Locate the cell with the specified text and output its [X, Y] center coordinate. 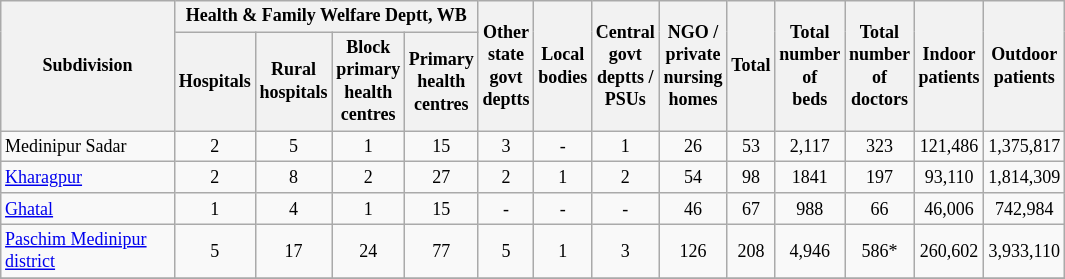
Primaryhealthcentres [441, 82]
24 [368, 251]
67 [751, 208]
4,946 [810, 251]
Total [751, 66]
Hospitals [214, 82]
Ghatal [88, 208]
2,117 [810, 146]
Subdivision [88, 66]
988 [810, 208]
Ruralhospitals [294, 82]
98 [751, 178]
323 [880, 146]
1,814,309 [1024, 178]
17 [294, 251]
66 [880, 208]
208 [751, 251]
77 [441, 251]
121,486 [949, 146]
Kharagpur [88, 178]
93,110 [949, 178]
27 [441, 178]
1,375,817 [1024, 146]
46,006 [949, 208]
Indoorpatients [949, 66]
54 [693, 178]
53 [751, 146]
Blockprimaryhealthcentres [368, 82]
742,984 [1024, 208]
Paschim Medinipur district [88, 251]
260,602 [949, 251]
4 [294, 208]
Health & Family Welfare Deptt, WB [326, 16]
26 [693, 146]
Totalnumberofdoctors [880, 66]
Centralgovtdeptts /PSUs [626, 66]
NGO /privatenursinghomes [693, 66]
126 [693, 251]
Outdoorpatients [1024, 66]
8 [294, 178]
3,933,110 [1024, 251]
197 [880, 178]
Totalnumberofbeds [810, 66]
Localbodies [563, 66]
Otherstategovtdeptts [506, 66]
1841 [810, 178]
46 [693, 208]
586* [880, 251]
Medinipur Sadar [88, 146]
